Identify which cell holds the provided text, then report its [x, y] central coordinate. 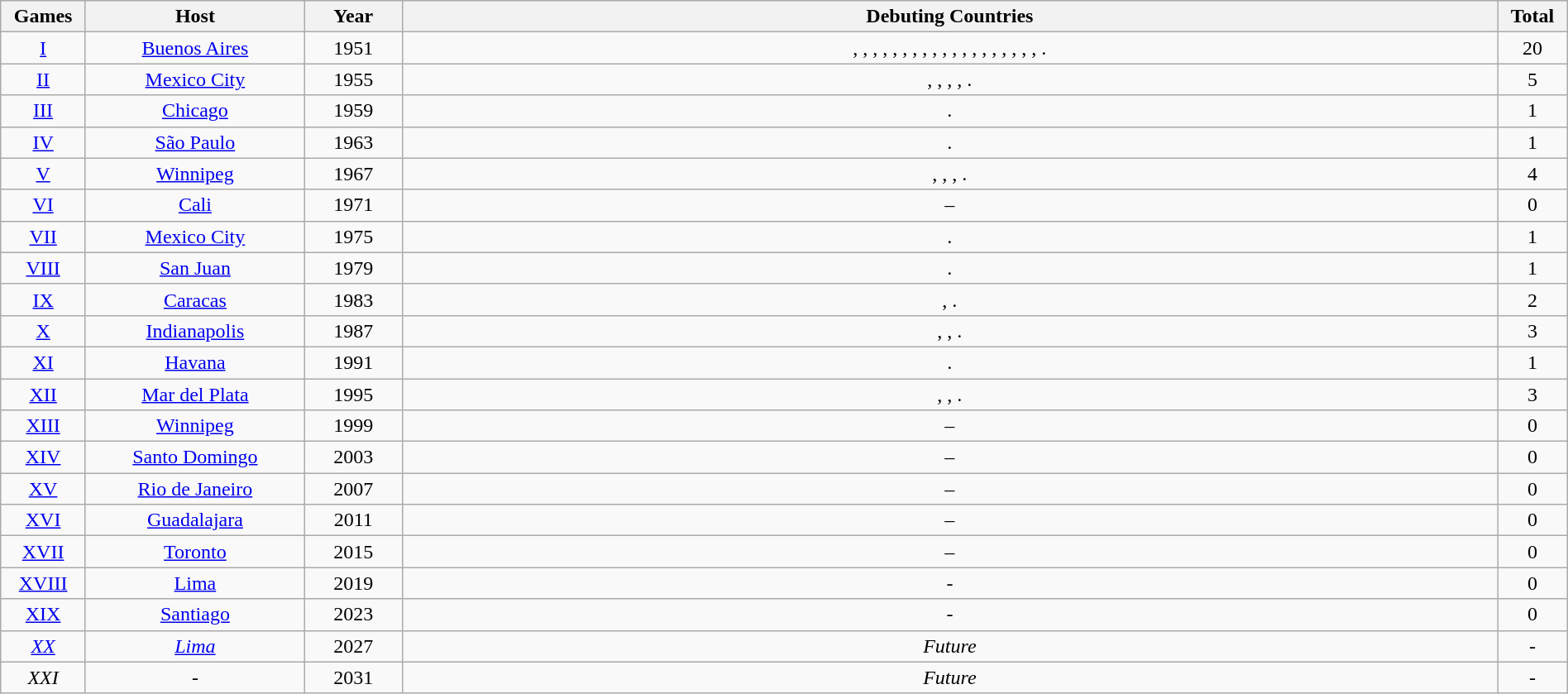
, , , . [949, 174]
, , , , . [949, 79]
Santo Domingo [195, 457]
1979 [353, 268]
, , , , , , , , , , , , , , , , , , , . [949, 48]
Caracas [195, 299]
2027 [353, 646]
Year [353, 17]
2023 [353, 615]
XIII [43, 426]
XVII [43, 552]
2 [1533, 299]
1999 [353, 426]
XXI [43, 677]
X [43, 331]
Indianapolis [195, 331]
2003 [353, 457]
São Paulo [195, 142]
5 [1533, 79]
XV [43, 489]
V [43, 174]
1967 [353, 174]
Havana [195, 362]
Rio de Janeiro [195, 489]
VI [43, 205]
I [43, 48]
Debuting Countries [949, 17]
1987 [353, 331]
, . [949, 299]
Cali [195, 205]
Buenos Aires [195, 48]
XX [43, 646]
1971 [353, 205]
San Juan [195, 268]
IV [43, 142]
Santiago [195, 615]
XIV [43, 457]
1959 [353, 111]
2007 [353, 489]
XI [43, 362]
20 [1533, 48]
Host [195, 17]
XIX [43, 615]
VIII [43, 268]
Toronto [195, 552]
IX [43, 299]
XVIII [43, 583]
Mar del Plata [195, 395]
2019 [353, 583]
1983 [353, 299]
Chicago [195, 111]
XII [43, 395]
Guadalajara [195, 520]
II [43, 79]
VII [43, 237]
2031 [353, 677]
4 [1533, 174]
2015 [353, 552]
1955 [353, 79]
2011 [353, 520]
1991 [353, 362]
1951 [353, 48]
Total [1533, 17]
XVI [43, 520]
Games [43, 17]
1963 [353, 142]
1995 [353, 395]
III [43, 111]
1975 [353, 237]
